Extract the (X, Y) coordinate from the center of the cell holding the provided text.  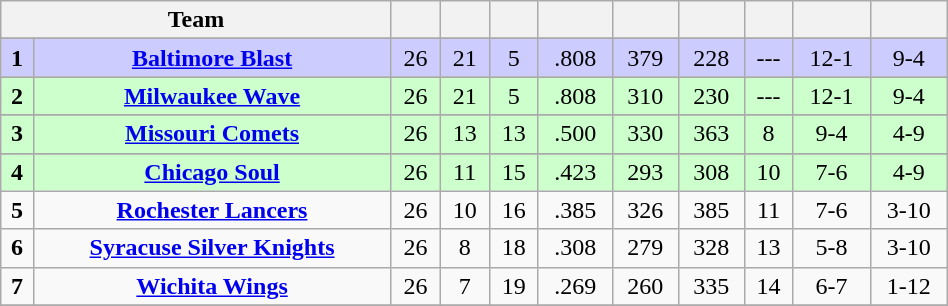
Missouri Comets (212, 134)
385 (711, 210)
1-12 (908, 286)
379 (645, 58)
Wichita Wings (212, 286)
Syracuse Silver Knights (212, 248)
310 (645, 96)
Chicago Soul (212, 172)
Team (196, 20)
1 (17, 58)
2 (17, 96)
308 (711, 172)
.385 (575, 210)
279 (645, 248)
15 (514, 172)
Baltimore Blast (212, 58)
14 (768, 286)
228 (711, 58)
.500 (575, 134)
335 (711, 286)
Rochester Lancers (212, 210)
.269 (575, 286)
4 (17, 172)
293 (645, 172)
330 (645, 134)
230 (711, 96)
260 (645, 286)
3 (17, 134)
6-7 (832, 286)
Milwaukee Wave (212, 96)
5-8 (832, 248)
328 (711, 248)
19 (514, 286)
6 (17, 248)
16 (514, 210)
326 (645, 210)
.308 (575, 248)
363 (711, 134)
.423 (575, 172)
18 (514, 248)
